Scan for the cell matching the given text and deliver its (x, y) coordinate at center. 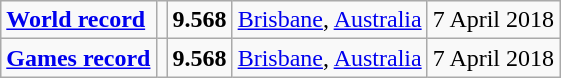
Games record (78, 58)
World record (78, 20)
